Locate the cell with the specified text and output its [X, Y] center coordinate. 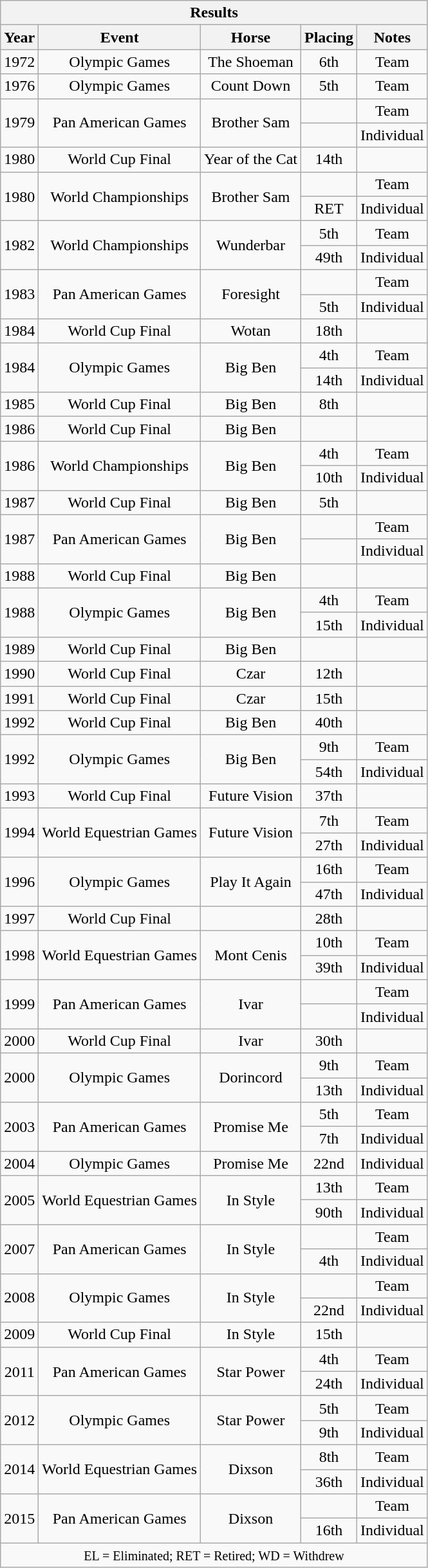
1994 [19, 833]
12th [328, 673]
39th [328, 967]
The Shoeman [251, 62]
1997 [19, 918]
1998 [19, 955]
54th [328, 772]
1982 [19, 245]
1972 [19, 62]
49th [328, 257]
RET [328, 208]
Dorincord [251, 1077]
2008 [19, 1298]
2005 [19, 1200]
1989 [19, 649]
2009 [19, 1335]
1976 [19, 86]
Count Down [251, 86]
Event [120, 37]
30th [328, 1041]
37th [328, 796]
47th [328, 894]
36th [328, 1481]
27th [328, 845]
Results [214, 13]
Horse [251, 37]
2012 [19, 1420]
Wotan [251, 331]
Placing [328, 37]
Notes [393, 37]
EL = Eliminated; RET = Retired; WD = Withdrew [214, 1555]
90th [328, 1212]
Foresight [251, 294]
Mont Cenis [251, 955]
1993 [19, 796]
2007 [19, 1249]
1991 [19, 698]
2011 [19, 1371]
Year [19, 37]
1985 [19, 405]
Wunderbar [251, 245]
1999 [19, 1004]
1990 [19, 673]
1996 [19, 882]
Year of the Cat [251, 160]
2003 [19, 1127]
24th [328, 1383]
2015 [19, 1518]
1983 [19, 294]
Play It Again [251, 882]
28th [328, 918]
40th [328, 723]
2004 [19, 1163]
18th [328, 331]
6th [328, 62]
2014 [19, 1469]
1979 [19, 123]
